Search for the cell housing the specified text and yield its [X, Y] center coordinate. 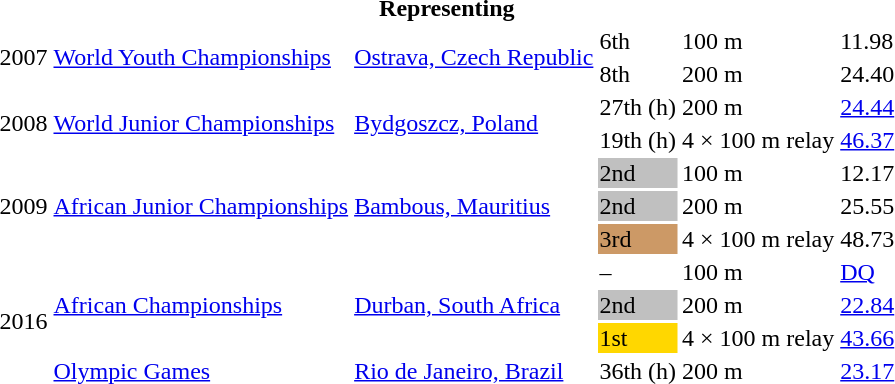
World Youth Championships [201, 58]
8th [638, 74]
27th (h) [638, 107]
Bydgoszcz, Poland [474, 124]
World Junior Championships [201, 124]
Ostrava, Czech Republic [474, 58]
6th [638, 41]
– [638, 272]
3rd [638, 239]
1st [638, 338]
African Junior Championships [201, 206]
Durban, South Africa [474, 305]
19th (h) [638, 140]
Bambous, Mauritius [474, 206]
African Championships [201, 305]
